Return the [X, Y] coordinate for the center point of the cell that contains the specified text.  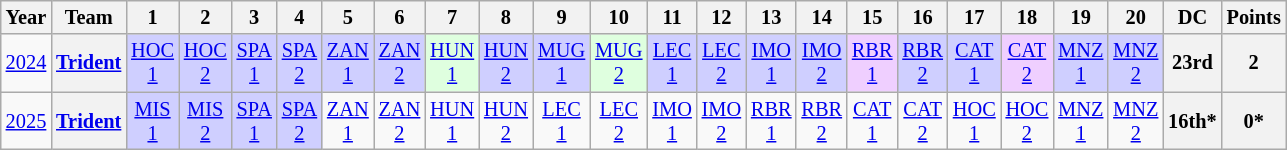
16 [922, 17]
12 [722, 17]
13 [771, 17]
19 [1080, 17]
1 [152, 17]
6 [400, 17]
7 [452, 17]
MUG1 [562, 63]
14 [821, 17]
18 [1028, 17]
17 [974, 17]
Team [88, 17]
2025 [26, 121]
5 [348, 17]
Points [1254, 17]
11 [672, 17]
3 [254, 17]
MUG2 [618, 63]
15 [872, 17]
23rd [1192, 63]
9 [562, 17]
2024 [26, 63]
16th* [1192, 121]
MIS2 [206, 121]
0* [1254, 121]
4 [300, 17]
DC [1192, 17]
10 [618, 17]
Year [26, 17]
8 [506, 17]
MIS1 [152, 121]
20 [1136, 17]
